Detect which cell encompasses the target text, then output its [X, Y] center coordinate. 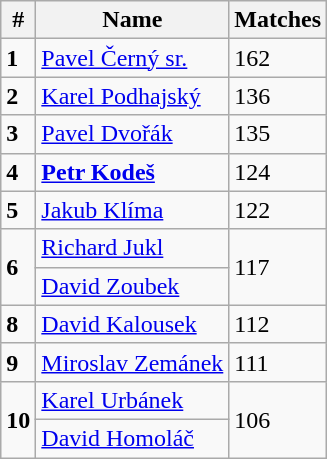
Miroslav Zemánek [132, 362]
David Zoubek [132, 286]
Matches [278, 20]
112 [278, 324]
Petr Kodeš [132, 172]
136 [278, 96]
135 [278, 134]
106 [278, 419]
Richard Jukl [132, 248]
122 [278, 210]
David Kalousek [132, 324]
David Homoláč [132, 438]
Karel Urbánek [132, 400]
9 [18, 362]
124 [278, 172]
8 [18, 324]
2 [18, 96]
111 [278, 362]
Pavel Dvořák [132, 134]
6 [18, 267]
1 [18, 58]
162 [278, 58]
10 [18, 419]
Karel Podhajský [132, 96]
4 [18, 172]
Jakub Klíma [132, 210]
3 [18, 134]
Name [132, 20]
Pavel Černý sr. [132, 58]
# [18, 20]
117 [278, 267]
5 [18, 210]
